Scan for the cell matching the given text and deliver its (X, Y) coordinate at center. 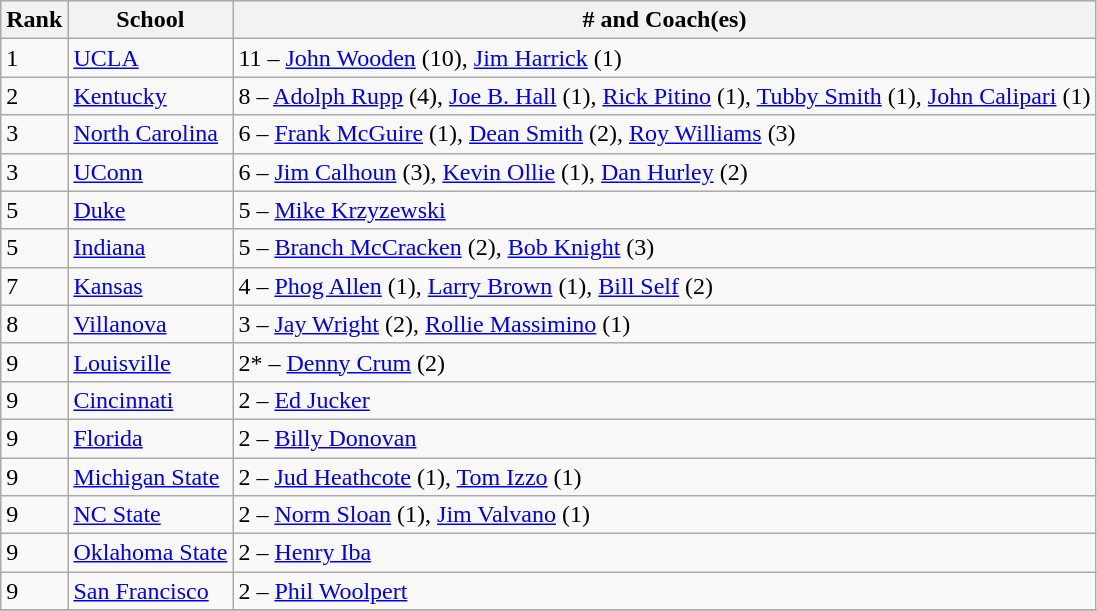
Florida (150, 438)
Oklahoma State (150, 553)
7 (34, 286)
Rank (34, 20)
UConn (150, 172)
North Carolina (150, 134)
Cincinnati (150, 400)
2 – Jud Heathcote (1), Tom Izzo (1) (664, 477)
11 – John Wooden (10), Jim Harrick (1) (664, 58)
# and Coach(es) (664, 20)
Kansas (150, 286)
4 – Phog Allen (1), Larry Brown (1), Bill Self (2) (664, 286)
1 (34, 58)
2 – Phil Woolpert (664, 591)
5 – Branch McCracken (2), Bob Knight (3) (664, 248)
2 (34, 96)
8 (34, 324)
2 – Ed Jucker (664, 400)
Duke (150, 210)
Louisville (150, 362)
8 – Adolph Rupp (4), Joe B. Hall (1), Rick Pitino (1), Tubby Smith (1), John Calipari (1) (664, 96)
UCLA (150, 58)
Indiana (150, 248)
2 – Billy Donovan (664, 438)
6 – Jim Calhoun (3), Kevin Ollie (1), Dan Hurley (2) (664, 172)
San Francisco (150, 591)
Kentucky (150, 96)
Michigan State (150, 477)
6 – Frank McGuire (1), Dean Smith (2), Roy Williams (3) (664, 134)
5 – Mike Krzyzewski (664, 210)
3 – Jay Wright (2), Rollie Massimino (1) (664, 324)
NC State (150, 515)
Villanova (150, 324)
2 – Henry Iba (664, 553)
School (150, 20)
2* – Denny Crum (2) (664, 362)
2 – Norm Sloan (1), Jim Valvano (1) (664, 515)
